Return [X, Y] of the center of cell containing provided text 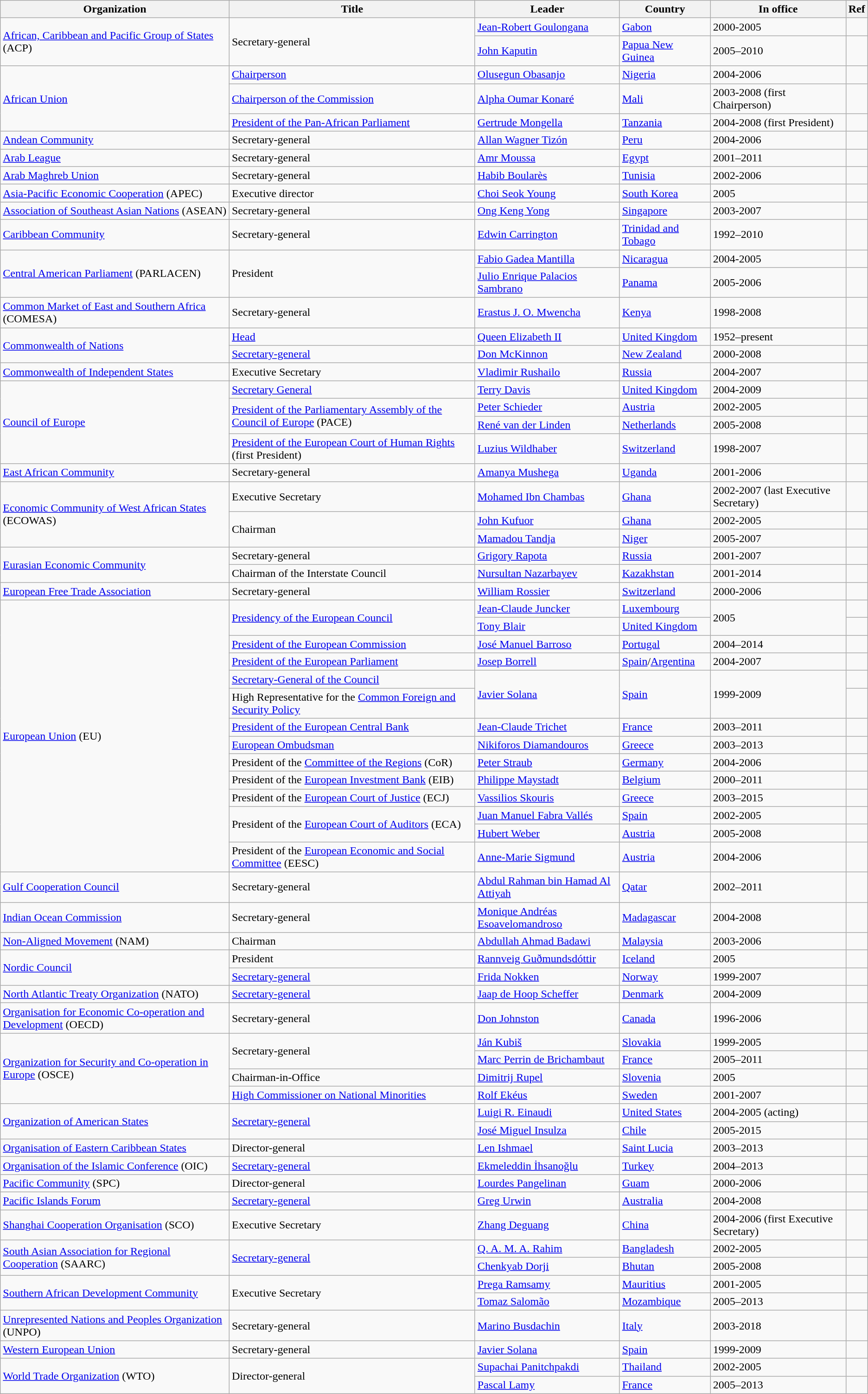
South Asian Association for Regional Cooperation (SAARC) [115, 1258]
Dimitrij Rupel [547, 1077]
René van der Linden [547, 425]
Gertrude Mongella [547, 122]
Italy [665, 1325]
Bangladesh [665, 1249]
Shanghai Cooperation Organisation (SCO) [115, 1224]
Hubert Weber [547, 833]
High Commissioner on National Minorities [352, 1095]
Madagascar [665, 917]
Title [352, 9]
Nursultan Nazarbayev [547, 573]
Ekmeleddin İhsanoğlu [547, 1165]
Olusegun Obasanjo [547, 75]
South Korea [665, 193]
Abdul Rahman bin Hamad Al Attiyah [547, 887]
Ref [857, 9]
Nigeria [665, 75]
Josep Borrell [547, 662]
Guam [665, 1183]
Pascal Lamy [547, 1385]
2004–2014 [778, 644]
Presidency of the European Council [352, 618]
2003–2015 [778, 798]
Monique Andréas Esoavelomandroso [547, 917]
Thailand [665, 1367]
Eurasian Economic Community [115, 564]
New Zealand [665, 354]
Fabio Gadea Mantilla [547, 258]
President of the European Investment Bank (EIB) [352, 780]
Gulf Cooperation Council [115, 887]
Abdullah Ahmad Badawi [547, 941]
Habib Boularès [547, 175]
African, Caribbean and Pacific Group of States (ACP) [115, 42]
President of the European Court of Auditors (ECA) [352, 824]
Jean-Claude Trichet [547, 727]
Nikiforos Diamandouros [547, 745]
Luzius Wildhaber [547, 449]
Germany [665, 762]
Ong Keng Yong [547, 211]
Vladimir Rushailo [547, 372]
Iceland [665, 959]
Qatar [665, 887]
Jaap de Hoop Scheffer [547, 994]
1999-2007 [778, 977]
European Ombudsman [352, 745]
2001-2014 [778, 573]
2003-2007 [778, 211]
Organisation for Economic Co-operation and Development (OECD) [115, 1018]
Central American Parliament (PARLACEN) [115, 274]
Uganda [665, 473]
Papua New Guinea [665, 51]
Mozambique [665, 1302]
Luigi R. Einaudi [547, 1113]
William Rossier [547, 591]
Turkey [665, 1165]
Len Ishmael [547, 1148]
2004-2005 [778, 258]
Canada [665, 1018]
Commonwealth of Independent States [115, 372]
2004–2013 [778, 1165]
World Trade Organization (WTO) [115, 1376]
North Atlantic Treaty Organization (NATO) [115, 994]
African Union [115, 98]
Chenkyab Dorji [547, 1266]
Zhang Deguang [547, 1224]
1996-2006 [778, 1018]
2003–2011 [778, 727]
Amr Moussa [547, 158]
2002-2007 (last Executive Secretary) [778, 496]
Chile [665, 1130]
Peter Straub [547, 762]
Rolf Ekéus [547, 1095]
Edwin Carrington [547, 235]
2005–2011 [778, 1060]
Grigory Rapota [547, 556]
Singapore [665, 211]
Organisation of Eastern Caribbean States [115, 1148]
Q. A. M. A. Rahim [547, 1249]
2000–2011 [778, 780]
Common Market of East and Southern Africa (COMESA) [115, 313]
José Manuel Barroso [547, 644]
1992–2010 [778, 235]
Jean-Claude Juncker [547, 609]
2005-2015 [778, 1130]
Allan Wagner Tizón [547, 140]
1999-2005 [778, 1042]
Erastus J. O. Mwencha [547, 313]
Unrepresented Nations and Peoples Organization (UNPO) [115, 1325]
Anne-Marie Sigmund [547, 857]
President of the European Court of Justice (ECJ) [352, 798]
Chairman of the Interstate Council [352, 573]
John Kufuor [547, 520]
1998-2008 [778, 313]
Chairperson [352, 75]
Greg Urwin [547, 1201]
2004-2008 (first President) [778, 122]
Southern African Development Community [115, 1293]
Secretary-General of the Council [352, 679]
2002-2006 [778, 175]
2004-2005 (acting) [778, 1113]
Vassilios Skouris [547, 798]
Leader [547, 9]
Nicaragua [665, 258]
Peru [665, 140]
2001-2006 [778, 473]
Pacific Community (SPC) [115, 1183]
Marino Busdachin [547, 1325]
President of the Parliamentary Assembly of the Council of Europe (PACE) [352, 416]
Western European Union [115, 1349]
2005–2010 [778, 51]
Council of Europe [115, 422]
Association of Southeast Asian Nations (ASEAN) [115, 211]
Juan Manuel Fabra Vallés [547, 815]
Nordic Council [115, 968]
Kenya [665, 313]
Sweden [665, 1095]
Don McKinnon [547, 354]
Spain/Argentina [665, 662]
European Union (EU) [115, 736]
2001–2011 [778, 158]
Slovenia [665, 1077]
2000-2005 [778, 27]
President of the European Economic and Social Committee (EESC) [352, 857]
Kazakhstan [665, 573]
Organization of American States [115, 1121]
Peter Schieder [547, 407]
Terry Davis [547, 390]
Tony Blair [547, 627]
Amanya Mushega [547, 473]
Don Johnston [547, 1018]
2003-2018 [778, 1325]
2002–2011 [778, 887]
2003-2006 [778, 941]
Luxembourg [665, 609]
Pacific Islands Forum [115, 1201]
Executive director [352, 193]
Economic Community of West African States (ECOWAS) [115, 514]
Philippe Maystadt [547, 780]
In office [778, 9]
President of the European Commission [352, 644]
José Miguel Insulza [547, 1130]
2005-2007 [778, 538]
Frida Nokken [547, 977]
Chairperson of the Commission [352, 98]
China [665, 1224]
Marc Perrin de Brichambaut [547, 1060]
Country [665, 9]
Slovakia [665, 1042]
President of the Committee of the Regions (CoR) [352, 762]
European Free Trade Association [115, 591]
Denmark [665, 994]
John Kaputin [547, 51]
Ján Kubiš [547, 1042]
Secretary General [352, 390]
United States [665, 1113]
Asia-Pacific Economic Cooperation (APEC) [115, 193]
Mamadou Tandja [547, 538]
Panama [665, 283]
Non-Aligned Movement (NAM) [115, 941]
President of the European Central Bank [352, 727]
Niger [665, 538]
Queen Elizabeth II [547, 337]
Organisation of the Islamic Conference (OIC) [115, 1165]
Commonwealth of Nations [115, 345]
High Representative for the Common Foreign and Security Policy [352, 703]
Rannveig Guðmundsdóttir [547, 959]
Head [352, 337]
Tanzania [665, 122]
Alpha Oumar Konaré [547, 98]
Tomaz Salomão [547, 1302]
Lourdes Pangelinan [547, 1183]
Indian Ocean Commission [115, 917]
2001-2005 [778, 1284]
1998-2007 [778, 449]
Belgium [665, 780]
Arab Maghreb Union [115, 175]
Prega Ramsamy [547, 1284]
Organization [115, 9]
Mauritius [665, 1284]
Bhutan [665, 1266]
Portugal [665, 644]
Caribbean Community [115, 235]
Malaysia [665, 941]
Mali [665, 98]
East African Community [115, 473]
Egypt [665, 158]
Julio Enrique Palacios Sambrano [547, 283]
2003-2008 (first Chairperson) [778, 98]
Andean Community [115, 140]
Supachai Panitchpakdi [547, 1367]
Australia [665, 1201]
Organization for Security and Co-operation in Europe (OSCE) [115, 1068]
Choi Seok Young [547, 193]
President of the European Parliament [352, 662]
Saint Lucia [665, 1148]
Netherlands [665, 425]
Jean-Robert Goulongana [547, 27]
2000-2008 [778, 354]
Gabon [665, 27]
2004-2006 (first Executive Secretary) [778, 1224]
Trinidad and Tobago [665, 235]
Norway [665, 977]
Tunisia [665, 175]
President of the Pan-African Parliament [352, 122]
Chairman-in-Office [352, 1077]
President of the European Court of Human Rights (first President) [352, 449]
1952–present [778, 337]
2005-2006 [778, 283]
Arab League [115, 158]
Mohamed Ibn Chambas [547, 496]
